Return (X, Y) of the center of cell containing provided text 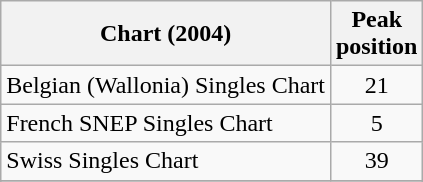
Peakposition (376, 34)
Chart (2004) (166, 34)
French SNEP Singles Chart (166, 123)
39 (376, 161)
21 (376, 85)
Belgian (Wallonia) Singles Chart (166, 85)
5 (376, 123)
Swiss Singles Chart (166, 161)
